For the text-containing cell, return its midpoint in (X, Y) coordinate format. 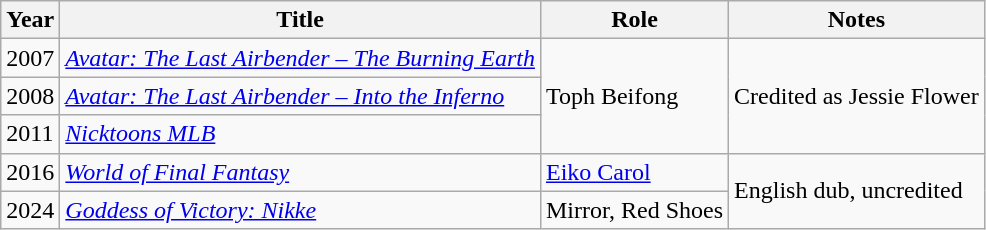
2016 (30, 172)
2007 (30, 58)
World of Final Fantasy (300, 172)
Goddess of Victory: Nikke (300, 210)
Mirror, Red Shoes (634, 210)
Eiko Carol (634, 172)
2024 (30, 210)
English dub, uncredited (857, 191)
Toph Beifong (634, 96)
Avatar: The Last Airbender – Into the Inferno (300, 96)
2011 (30, 134)
Nicktoons MLB (300, 134)
Avatar: The Last Airbender – The Burning Earth (300, 58)
Notes (857, 20)
Title (300, 20)
Role (634, 20)
Credited as Jessie Flower (857, 96)
2008 (30, 96)
Year (30, 20)
